Extract the (X, Y) coordinate from the center of the cell holding the provided text.  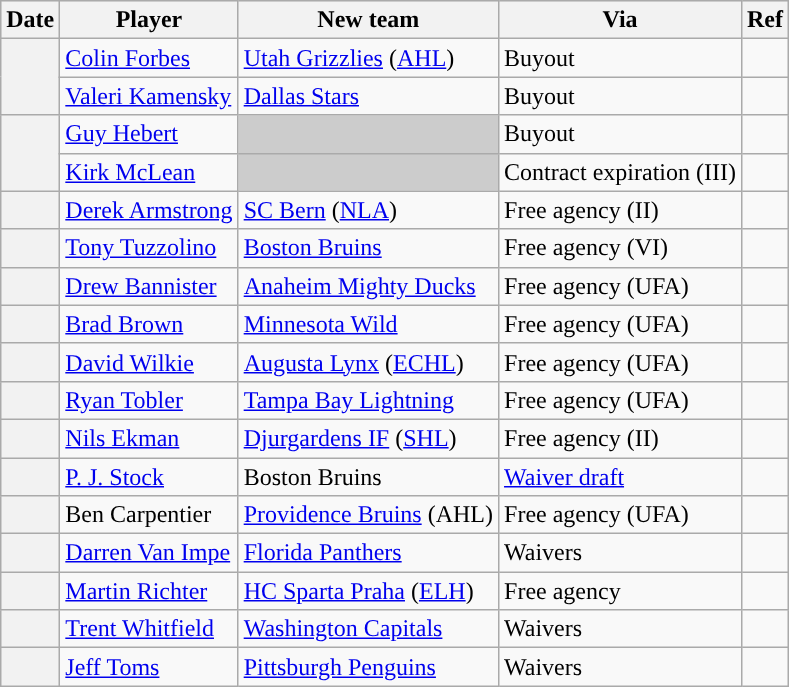
Drew Bannister (149, 286)
Washington Capitals (368, 629)
Djurgardens IF (SHL) (368, 438)
Valeri Kamensky (149, 96)
Tony Tuzzolino (149, 248)
New team (368, 20)
Brad Brown (149, 324)
Augusta Lynx (ECHL) (368, 362)
HC Sparta Praha (ELH) (368, 591)
Tampa Bay Lightning (368, 400)
Anaheim Mighty Ducks (368, 286)
Providence Bruins (AHL) (368, 515)
Utah Grizzlies (AHL) (368, 58)
Via (620, 20)
Contract expiration (III) (620, 172)
Date (30, 20)
Trent Whitfield (149, 629)
Ref (764, 20)
P. J. Stock (149, 477)
Free agency (VI) (620, 248)
Nils Ekman (149, 438)
Florida Panthers (368, 553)
Guy Hebert (149, 134)
Darren Van Impe (149, 553)
Derek Armstrong (149, 210)
Player (149, 20)
Ryan Tobler (149, 400)
Jeff Toms (149, 667)
Martin Richter (149, 591)
SC Bern (NLA) (368, 210)
Free agency (620, 591)
Kirk McLean (149, 172)
Pittsburgh Penguins (368, 667)
Ben Carpentier (149, 515)
Dallas Stars (368, 96)
David Wilkie (149, 362)
Colin Forbes (149, 58)
Waiver draft (620, 477)
Minnesota Wild (368, 324)
